For the text-containing cell, return its midpoint in (X, Y) coordinate format. 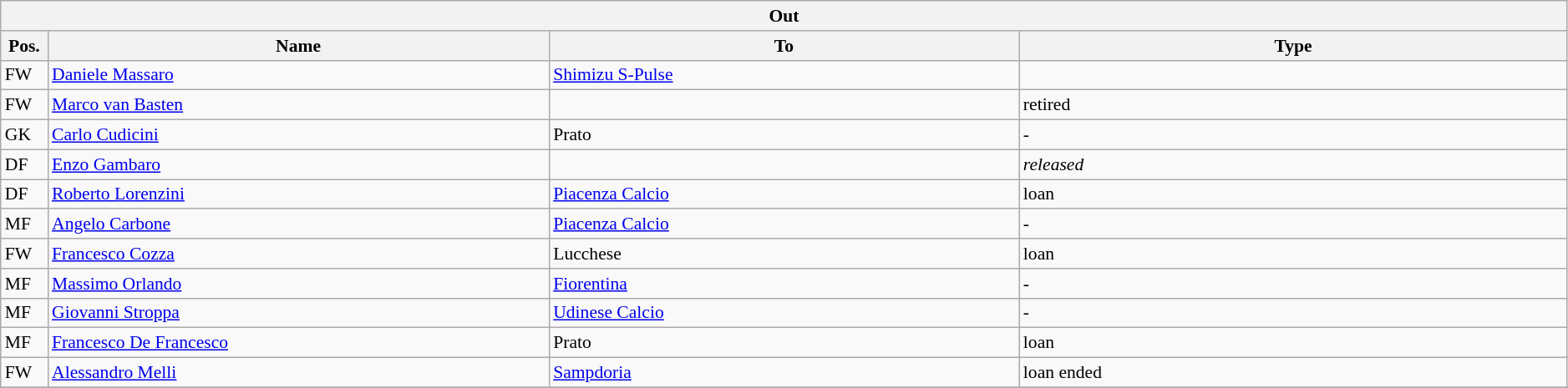
Lucchese (784, 254)
Massimo Orlando (298, 284)
released (1293, 164)
Pos. (24, 46)
Carlo Cudicini (298, 135)
Enzo Gambaro (298, 164)
GK (24, 135)
Francesco De Francesco (298, 343)
To (784, 46)
Name (298, 46)
Marco van Basten (298, 105)
Out (784, 16)
Angelo Carbone (298, 224)
loan ended (1293, 373)
Type (1293, 46)
Daniele Massaro (298, 75)
Alessandro Melli (298, 373)
Shimizu S-Pulse (784, 75)
Francesco Cozza (298, 254)
Udinese Calcio (784, 313)
Sampdoria (784, 373)
Fiorentina (784, 284)
retired (1293, 105)
Giovanni Stroppa (298, 313)
Roberto Lorenzini (298, 194)
